Provide the (X, Y) coordinate of the cell's center where the given text is located.  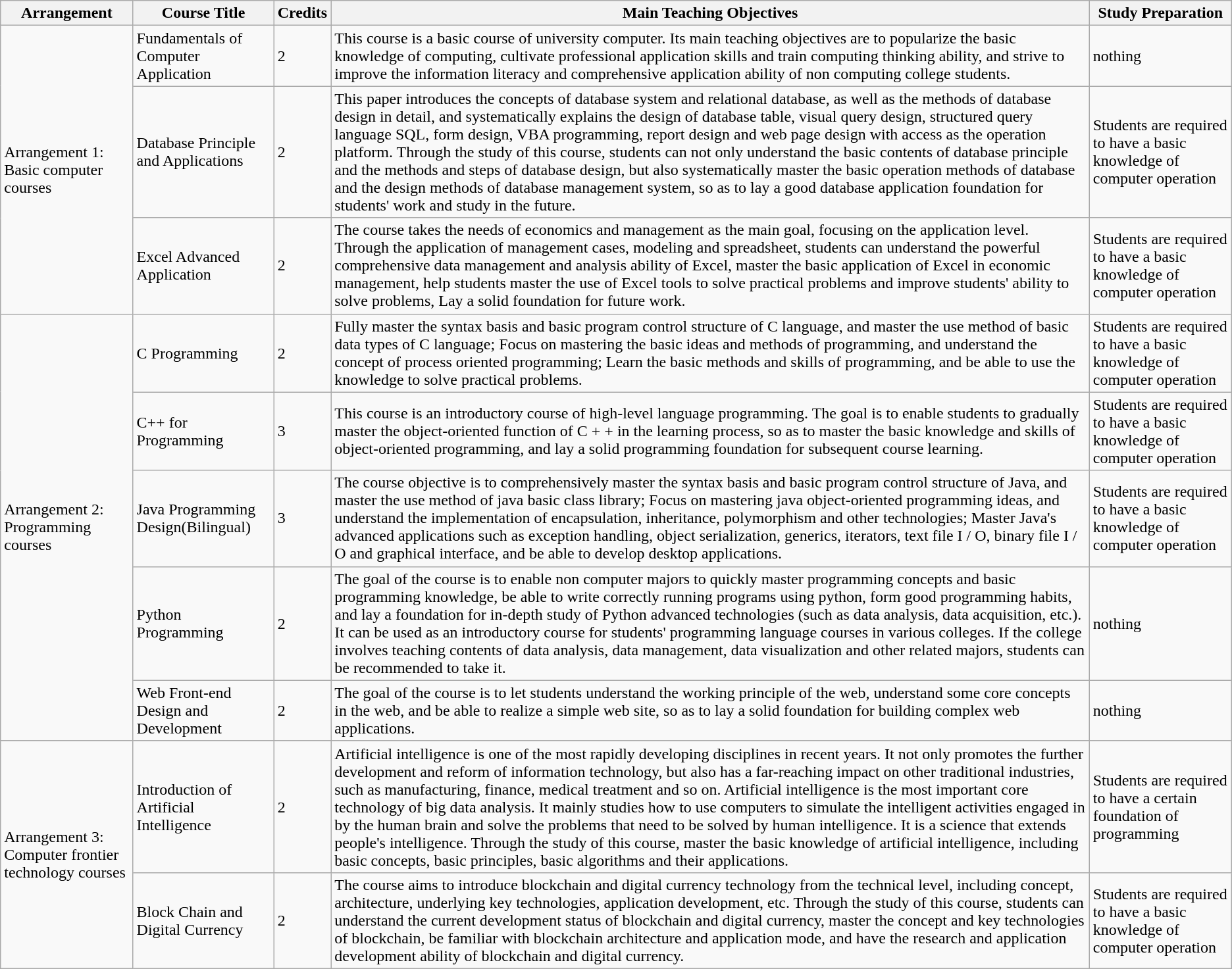
Arrangement 2: Programming courses (67, 528)
Web Front-end Design and Development (203, 710)
Course Title (203, 13)
C Programming (203, 353)
Fundamentals of Computer Application (203, 56)
C++ for Programming (203, 432)
Introduction of Artificial Intelligence (203, 807)
Block Chain and Digital Currency (203, 920)
Credits (303, 13)
Main Teaching Objectives (710, 13)
Arrangement 3: Computer frontier technology courses (67, 855)
Arrangement 1: Basic computer courses (67, 170)
Java Programming Design(Bilingual) (203, 518)
Excel Advanced Application (203, 266)
Study Preparation (1160, 13)
Students are required to have a certain foundation of programming (1160, 807)
Python Programming (203, 624)
Database Principle and Applications (203, 152)
Arrangement (67, 13)
